From the cell containing the given text, extract its center point as (x, y) coordinate. 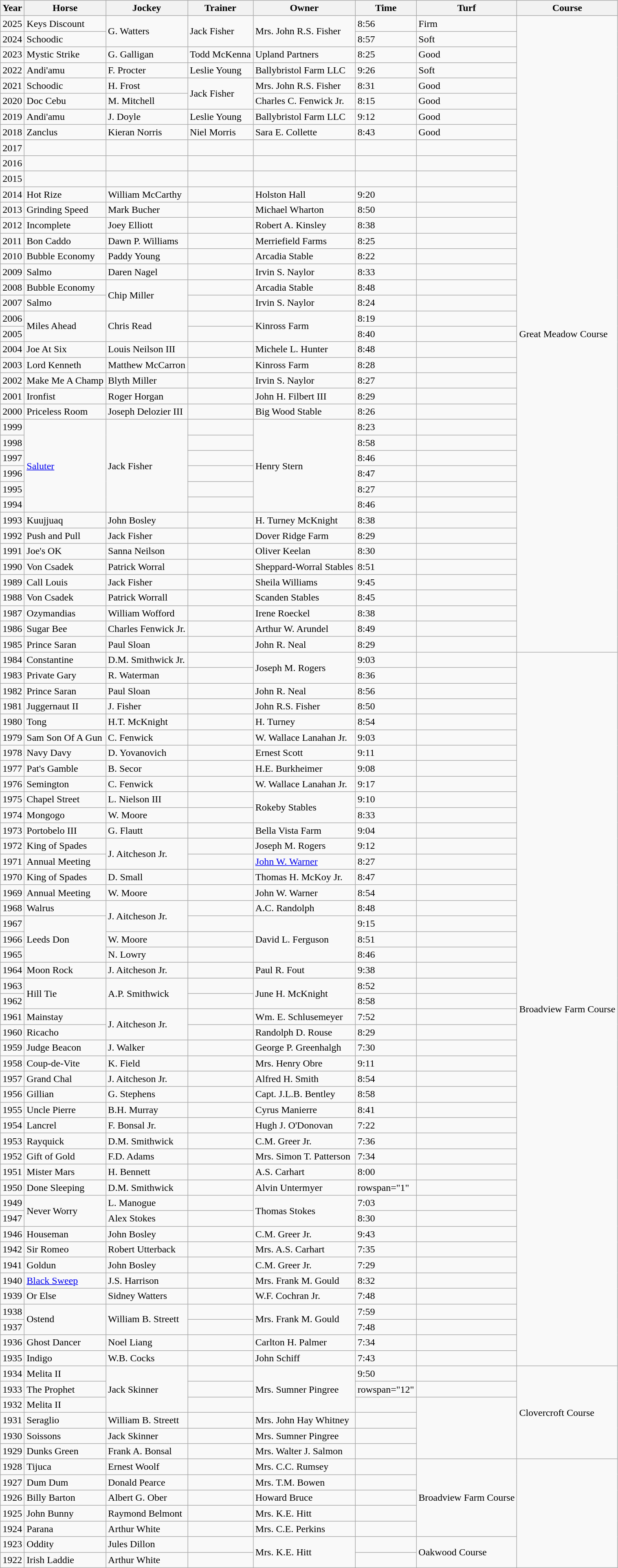
Ghost Dancer (65, 1343)
Mrs. C.E. Perkins (304, 1529)
Lancrel (65, 1125)
Juggernaut II (65, 707)
G. Watters (147, 31)
Cyrus Manierre (304, 1110)
Patrick Worrall (147, 598)
Blyth Miller (147, 380)
7:30 (386, 1048)
J. Fisher (147, 707)
2008 (12, 287)
7:22 (386, 1125)
2010 (12, 256)
1991 (12, 551)
Sheppard-Worral Stables (304, 567)
Mrs. Walter J. Salmon (304, 1451)
Thomas H. McKoy Jr. (304, 877)
7:52 (386, 1017)
1965 (12, 955)
8:00 (386, 1172)
2025 (12, 24)
rowspan="1" (386, 1188)
2023 (12, 55)
8:23 (386, 427)
June H. McKnight (304, 994)
Thomas Stokes (304, 1211)
2005 (12, 334)
Irene Roeckel (304, 613)
R. Waterman (147, 675)
1983 (12, 675)
1926 (12, 1498)
1973 (12, 830)
Dunks Green (65, 1451)
Hill Tie (65, 994)
7:59 (386, 1312)
Michele L. Hunter (304, 349)
2009 (12, 272)
2015 (12, 179)
Hot Rize (65, 194)
Goldun (65, 1265)
Roger Horgan (147, 396)
Ozymandias (65, 613)
9:38 (386, 970)
G. Flautt (147, 830)
Leeds Don (65, 939)
Call Louis (65, 582)
Jules Dillon (147, 1544)
1997 (12, 458)
Henry Stern (304, 466)
Done Sleeping (65, 1188)
Upland Partners (304, 55)
Zanclus (65, 132)
Lord Kenneth (65, 365)
8:22 (386, 256)
1939 (12, 1296)
Oliver Keelan (304, 551)
Sugar Bee (65, 629)
9:17 (386, 784)
Rayquick (65, 1141)
Course (567, 8)
1942 (12, 1250)
9:04 (386, 830)
8:49 (386, 629)
1998 (12, 442)
1928 (12, 1467)
William Wofford (147, 613)
Joe's OK (65, 551)
L. Nielson III (147, 799)
2012 (12, 225)
1974 (12, 815)
1936 (12, 1343)
Mrs. T.M. Bowen (304, 1482)
2019 (12, 117)
Frank A. Bonsal (147, 1451)
Robert Utterback (147, 1250)
Judge Beacon (65, 1048)
Uncle Pierre (65, 1110)
Keys Discount (65, 24)
Alvin Untermyer (304, 1188)
Billy Barton (65, 1498)
Mister Mars (65, 1172)
1966 (12, 939)
9:45 (386, 582)
Houseman (65, 1234)
Howard Bruce (304, 1498)
Chris Read (147, 326)
8:32 (386, 1281)
8:43 (386, 132)
1932 (12, 1405)
John H. Filbert III (304, 396)
Capt. J.L.B. Bentley (304, 1094)
Firm (467, 24)
Year (12, 8)
1951 (12, 1172)
1992 (12, 536)
2000 (12, 411)
Dum Dum (65, 1482)
Mrs. C.C. Rumsey (304, 1467)
H.E. Burkheimer (304, 769)
H. Turney (304, 722)
W.F. Cochran Jr. (304, 1296)
Mrs. A.S. Carhart (304, 1250)
Make Me A Champ (65, 380)
1961 (12, 1017)
Louis Neilson III (147, 349)
F.D. Adams (147, 1156)
1995 (12, 489)
1990 (12, 567)
Tong (65, 722)
Oddity (65, 1544)
Great Meadow Course (567, 334)
1960 (12, 1032)
1957 (12, 1079)
Joe At Six (65, 349)
Kieran Norris (147, 132)
Ernest Woolf (147, 1467)
9:26 (386, 70)
1949 (12, 1203)
Doc Cebu (65, 101)
1923 (12, 1544)
2020 (12, 101)
Randolph D. Rouse (304, 1032)
1933 (12, 1389)
2014 (12, 194)
8:31 (386, 86)
1980 (12, 722)
Sidney Watters (147, 1296)
1935 (12, 1358)
2004 (12, 349)
Holston Hall (304, 194)
1976 (12, 784)
Niel Morris (221, 132)
1968 (12, 908)
Dawn P. Williams (147, 241)
7:29 (386, 1265)
F. Bonsal Jr. (147, 1125)
Michael Wharton (304, 210)
1953 (12, 1141)
J. Doyle (147, 117)
1970 (12, 877)
Private Gary (65, 675)
Sam Son Of A Gun (65, 738)
8:15 (386, 101)
Oakwood Course (467, 1552)
Alfred H. Smith (304, 1079)
9:50 (386, 1374)
Alex Stokes (147, 1219)
1950 (12, 1188)
Trainer (221, 8)
8:57 (386, 39)
1963 (12, 986)
B. Secor (147, 769)
H. Bennett (147, 1172)
G. Stephens (147, 1094)
1969 (12, 892)
David L. Ferguson (304, 939)
Gift of Gold (65, 1156)
7:35 (386, 1250)
2018 (12, 132)
2022 (12, 70)
Coup-de-Vite (65, 1063)
Scanden Stables (304, 598)
1924 (12, 1529)
8:52 (386, 986)
Big Wood Stable (304, 411)
Constantine (65, 660)
Seraglio (65, 1420)
Matthew McCarron (147, 365)
1956 (12, 1094)
Charles Fenwick Jr. (147, 629)
John Schiff (304, 1358)
2001 (12, 396)
N. Lowry (147, 955)
2016 (12, 163)
Ernest Scott (304, 753)
Mrs. Simon T. Patterson (304, 1156)
2021 (12, 86)
8:28 (386, 365)
L. Manogue (147, 1203)
B.H. Murray (147, 1110)
Charles C. Fenwick Jr. (304, 101)
1982 (12, 691)
Chapel Street (65, 799)
1978 (12, 753)
G. Galligan (147, 55)
1938 (12, 1312)
1996 (12, 474)
Moon Rock (65, 970)
Push and Pull (65, 536)
1941 (12, 1265)
Mongogo (65, 815)
1967 (12, 923)
John R.S. Fisher (304, 707)
1986 (12, 629)
1988 (12, 598)
Mainstay (65, 1017)
Mrs. John Hay Whitney (304, 1420)
J.S. Harrison (147, 1281)
1930 (12, 1435)
Turf (467, 8)
Paul R. Fout (304, 970)
2003 (12, 365)
Carlton H. Palmer (304, 1343)
H.T. McKnight (147, 722)
Incomplete (65, 225)
1962 (12, 1001)
D. Small (147, 877)
1977 (12, 769)
1993 (12, 520)
Ostend (65, 1319)
Joseph Delozier III (147, 411)
1947 (12, 1219)
9:43 (386, 1234)
Dover Ridge Farm (304, 536)
J. Walker (147, 1048)
A.S. Carhart (304, 1172)
1931 (12, 1420)
7:03 (386, 1203)
Ironfist (65, 396)
Joey Elliott (147, 225)
1981 (12, 707)
Gillian (65, 1094)
Pat's Gamble (65, 769)
8:19 (386, 318)
1952 (12, 1156)
Black Sweep (65, 1281)
7:36 (386, 1141)
rowspan="12" (386, 1389)
D.M. Smithwick Jr. (147, 660)
Sanna Neilson (147, 551)
2024 (12, 39)
A.P. Smithwick (147, 994)
1989 (12, 582)
Donald Pearce (147, 1482)
1958 (12, 1063)
Bella Vista Farm (304, 830)
1929 (12, 1451)
1984 (12, 660)
1934 (12, 1374)
1972 (12, 846)
Kuujjuaq (65, 520)
1979 (12, 738)
1994 (12, 505)
Albert G. Ober (147, 1498)
Rokeby Stables (304, 807)
Hugh J. O'Donovan (304, 1125)
9:20 (386, 194)
1975 (12, 799)
8:40 (386, 334)
1937 (12, 1327)
8:41 (386, 1110)
Jockey (147, 8)
1999 (12, 427)
Walrus (65, 908)
1927 (12, 1482)
John Bunny (65, 1513)
9:15 (386, 923)
F. Procter (147, 70)
Irish Laddie (65, 1560)
Soissons (65, 1435)
Robert A. Kinsley (304, 225)
1946 (12, 1234)
Priceless Room (65, 411)
Navy Davy (65, 753)
Saluter (65, 466)
Paddy Young (147, 256)
2002 (12, 380)
William McCarthy (147, 194)
Todd McKenna (221, 55)
Sheila Williams (304, 582)
1959 (12, 1048)
Miles Ahead (65, 326)
Time (386, 8)
Horse (65, 8)
H. Frost (147, 86)
Raymond Belmont (147, 1513)
Wm. E. Schlusemeyer (304, 1017)
Owner (304, 8)
Grand Chal (65, 1079)
2011 (12, 241)
8:36 (386, 675)
Grinding Speed (65, 210)
Noel Liang (147, 1343)
1954 (12, 1125)
7:43 (386, 1358)
Mystic Strike (65, 55)
9:08 (386, 769)
1925 (12, 1513)
Parana (65, 1529)
Arthur W. Arundel (304, 629)
2006 (12, 318)
1940 (12, 1281)
1964 (12, 970)
Mark Bucher (147, 210)
8:24 (386, 303)
M. Mitchell (147, 101)
1971 (12, 861)
8:26 (386, 411)
Daren Nagel (147, 272)
Chip Miller (147, 295)
2017 (12, 148)
Patrick Worral (147, 567)
A.C. Randolph (304, 908)
Bon Caddo (65, 241)
Semington (65, 784)
Sara E. Collette (304, 132)
K. Field (147, 1063)
Mrs. Henry Obre (304, 1063)
1922 (12, 1560)
Never Worry (65, 1211)
Clovercroft Course (567, 1412)
1985 (12, 644)
Indigo (65, 1358)
Ricacho (65, 1032)
2013 (12, 210)
Portobelo III (65, 830)
9:10 (386, 799)
Merriefield Farms (304, 241)
H. Turney McKnight (304, 520)
Tijuca (65, 1467)
8:45 (386, 598)
W.B. Cocks (147, 1358)
1987 (12, 613)
1955 (12, 1110)
D. Yovanovich (147, 753)
George P. Greenhalgh (304, 1048)
Sir Romeo (65, 1250)
Or Else (65, 1296)
The Prophet (65, 1389)
2007 (12, 303)
